Output the [X, Y] coordinate of the center of the cell containing the given text.  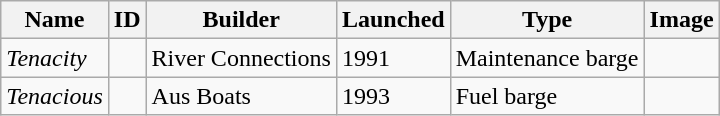
Name [55, 20]
Maintenance barge [547, 58]
Fuel barge [547, 96]
Launched [393, 20]
Builder [241, 20]
1993 [393, 96]
River Connections [241, 58]
Image [682, 20]
Tenacity [55, 58]
ID [127, 20]
1991 [393, 58]
Type [547, 20]
Aus Boats [241, 96]
Tenacious [55, 96]
